Determine the (X, Y) coordinate at the center of the cell enclosing the given text.  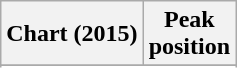
Peak position (189, 34)
Chart (2015) (72, 34)
